Provide the [X, Y] coordinate of the cell's center where the given text is located.  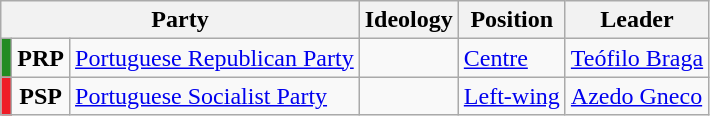
Azedo Gneco [636, 96]
Position [512, 20]
Centre [512, 58]
Teófilo Braga [636, 58]
Party [180, 20]
Portuguese Socialist Party [215, 96]
Ideology [408, 20]
PSP [41, 96]
Leader [636, 20]
Left-wing [512, 96]
Portuguese Republican Party [215, 58]
PRP [41, 58]
